Find where the given text appears and provide that cell's center as [x, y] coordinate. 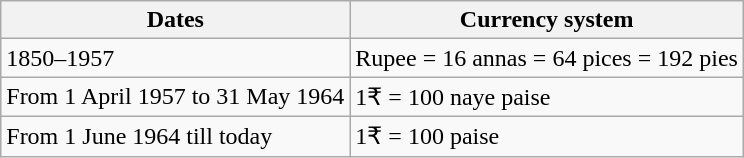
1₹ = 100 naye paise [547, 97]
Currency system [547, 20]
1850–1957 [176, 58]
From 1 April 1957 to 31 May 1964 [176, 97]
Rupee = 16 annas = 64 pices = 192 pies [547, 58]
Dates [176, 20]
From 1 June 1964 till today [176, 136]
1₹ = 100 paise [547, 136]
